Capture the cell that displays the provided text and extract its [X, Y] central coordinate. 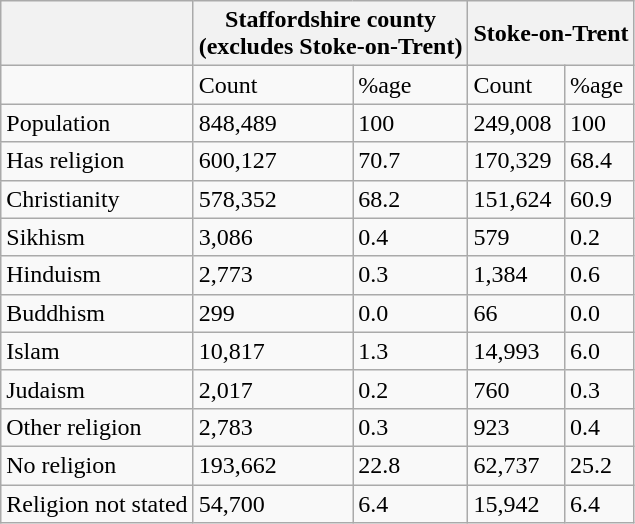
22.8 [410, 465]
299 [273, 313]
25.2 [599, 465]
62,737 [516, 465]
923 [516, 427]
6.0 [599, 351]
600,127 [273, 161]
Has religion [97, 161]
2,783 [273, 427]
Islam [97, 351]
2,017 [273, 389]
68.2 [410, 199]
Judaism [97, 389]
Sikhism [97, 237]
14,993 [516, 351]
15,942 [516, 503]
2,773 [273, 275]
68.4 [599, 161]
60.9 [599, 199]
66 [516, 313]
151,624 [516, 199]
3,086 [273, 237]
Population [97, 123]
170,329 [516, 161]
Buddhism [97, 313]
249,008 [516, 123]
No religion [97, 465]
578,352 [273, 199]
Christianity [97, 199]
1.3 [410, 351]
10,817 [273, 351]
Stoke-on-Trent [551, 34]
70.7 [410, 161]
579 [516, 237]
848,489 [273, 123]
1,384 [516, 275]
Other religion [97, 427]
Staffordshire county (excludes Stoke-on-Trent) [330, 34]
760 [516, 389]
0.6 [599, 275]
Religion not stated [97, 503]
193,662 [273, 465]
Hinduism [97, 275]
54,700 [273, 503]
